For the text-containing cell, return its midpoint in [X, Y] coordinate format. 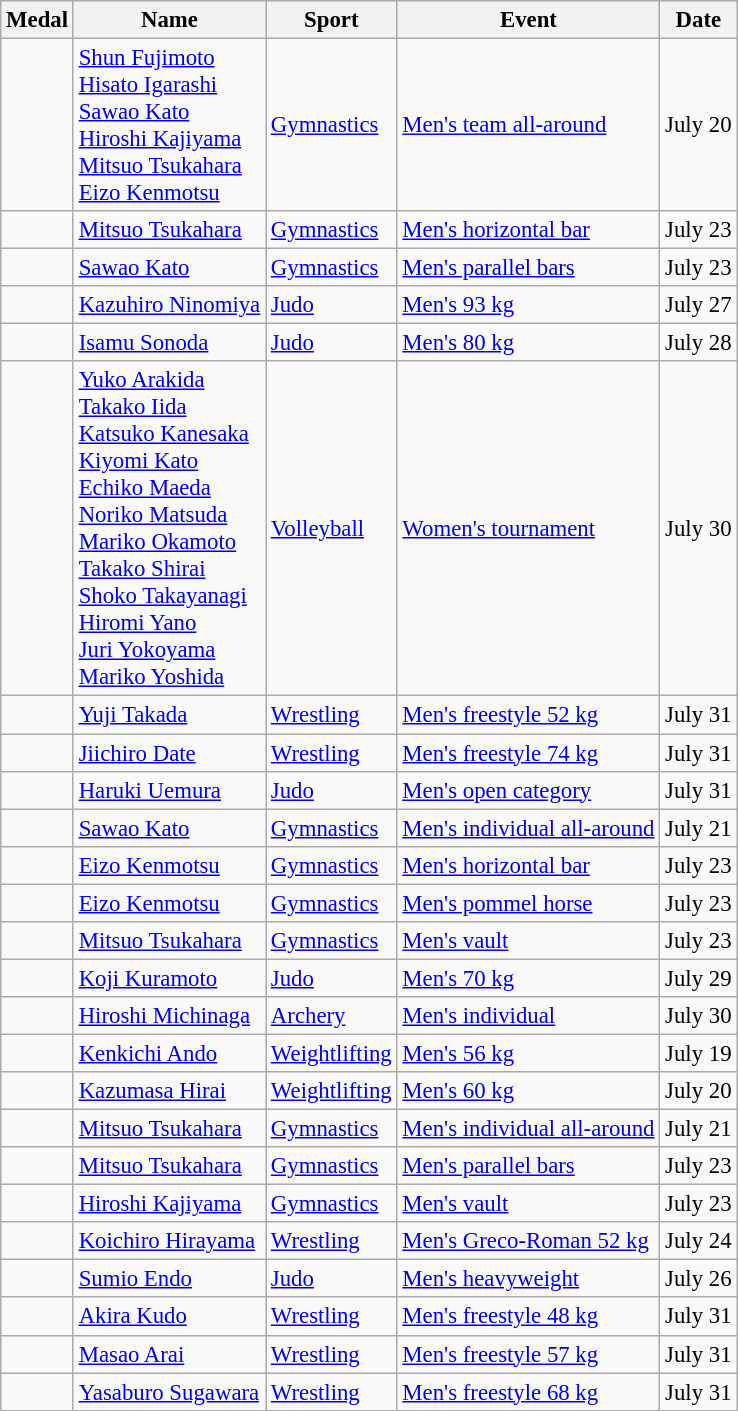
Men's freestyle 48 kg [528, 1317]
Men's Greco-Roman 52 kg [528, 1241]
Men's 70 kg [528, 978]
Yuji Takada [169, 715]
Men's freestyle 52 kg [528, 715]
Men's 56 kg [528, 1053]
Kenkichi Ando [169, 1053]
July 27 [698, 305]
Koichiro Hirayama [169, 1241]
Men's 80 kg [528, 343]
Kazumasa Hirai [169, 1091]
Men's open category [528, 790]
Men's 93 kg [528, 305]
Sumio Endo [169, 1279]
Medal [38, 20]
Men's freestyle 74 kg [528, 753]
Isamu Sonoda [169, 343]
Yasaburo Sugawara [169, 1392]
July 24 [698, 1241]
Men's team all-around [528, 126]
Masao Arai [169, 1354]
Men's 60 kg [528, 1091]
Men's heavyweight [528, 1279]
Hiroshi Michinaga [169, 1016]
July 29 [698, 978]
Akira Kudo [169, 1317]
Hiroshi Kajiyama [169, 1204]
Date [698, 20]
Men's individual [528, 1016]
Koji Kuramoto [169, 978]
July 26 [698, 1279]
Haruki Uemura [169, 790]
Shun FujimotoHisato IgarashiSawao KatoHiroshi KajiyamaMitsuo TsukaharaEizo Kenmotsu [169, 126]
Women's tournament [528, 530]
Men's freestyle 68 kg [528, 1392]
July 19 [698, 1053]
Sport [332, 20]
Jiichiro Date [169, 753]
Name [169, 20]
Men's pommel horse [528, 903]
Event [528, 20]
Volleyball [332, 530]
July 28 [698, 343]
Men's freestyle 57 kg [528, 1354]
Archery [332, 1016]
Kazuhiro Ninomiya [169, 305]
